Extract the [X, Y] coordinate from the center of the cell holding the provided text.  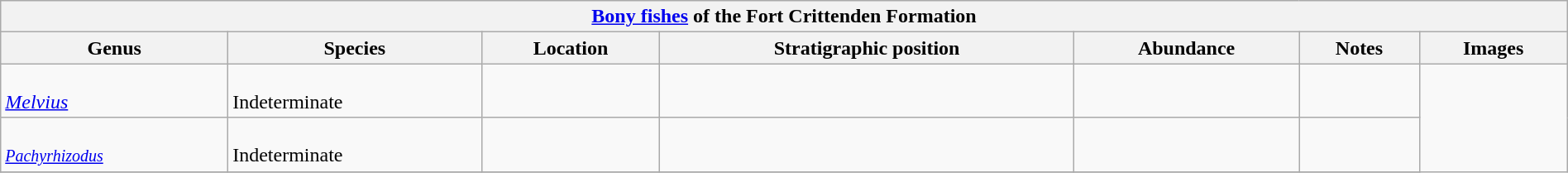
Pachyrhizodus [114, 144]
Bony fishes of the Fort Crittenden Formation [784, 17]
Genus [114, 48]
Species [355, 48]
Notes [1360, 48]
Images [1494, 48]
Location [571, 48]
Melvius [114, 91]
Stratigraphic position [867, 48]
Abundance [1186, 48]
